Return [x, y] of the center of cell containing provided text 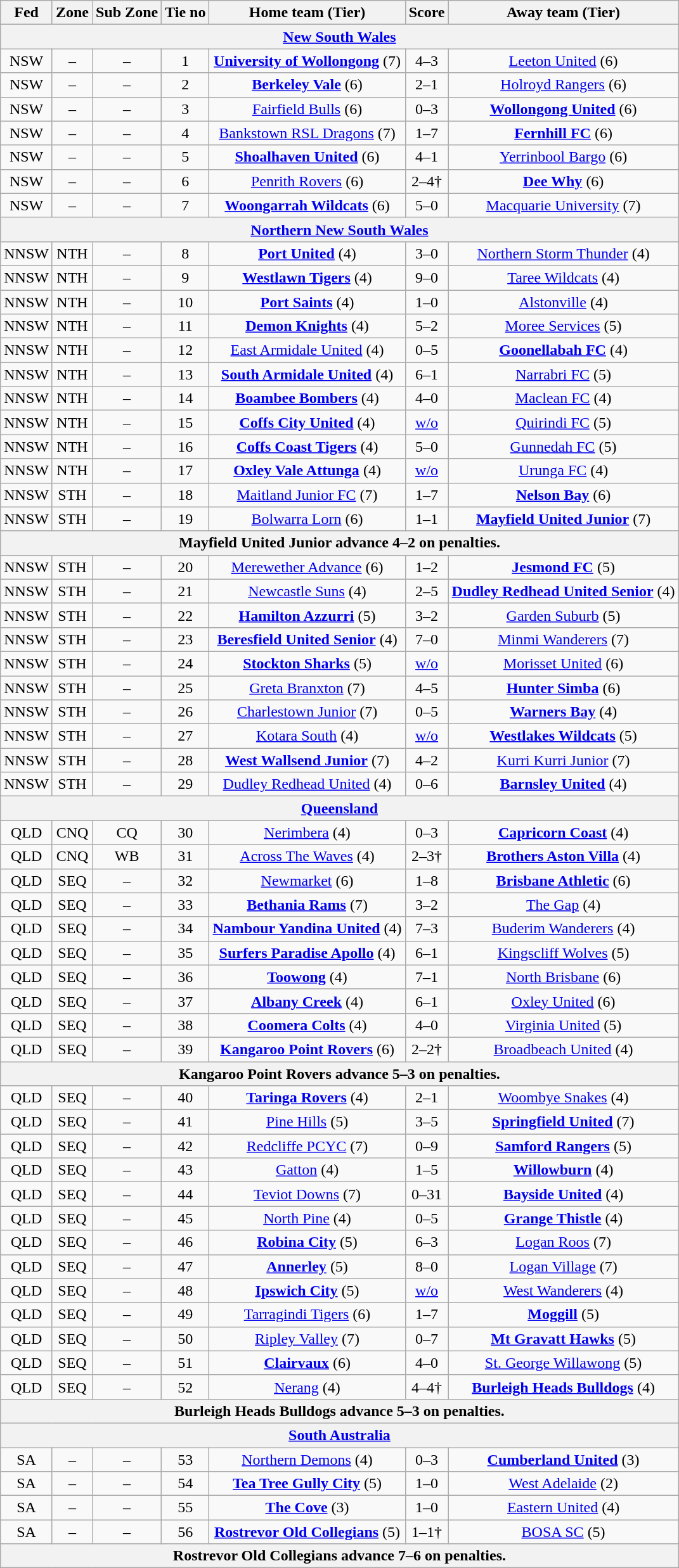
35 [185, 953]
7–3 [427, 929]
10 [185, 302]
Springfield United (7) [563, 1122]
30 [185, 832]
East Armidale United (4) [307, 350]
38 [185, 1025]
Holroyd Rangers (6) [563, 85]
Minmi Wanderers (7) [563, 639]
Buderim Wanderers (4) [563, 929]
Woongarrah Wildcats (6) [307, 205]
37 [185, 1001]
1 [185, 61]
0–9 [427, 1146]
Pine Hills (5) [307, 1122]
Leeton United (6) [563, 61]
North Pine (4) [307, 1218]
4–1 [427, 157]
44 [185, 1194]
51 [185, 1363]
Woombye Snakes (4) [563, 1098]
Fernhill FC (6) [563, 133]
48 [185, 1291]
7–1 [427, 977]
55 [185, 1508]
Brothers Aston Villa (4) [563, 857]
Narrabri FC (5) [563, 374]
32 [185, 881]
9 [185, 277]
Alstonville (4) [563, 302]
13 [185, 374]
Taringa Rovers (4) [307, 1098]
53 [185, 1459]
Dudley Redhead United (4) [307, 784]
Annerley (5) [307, 1266]
Port United (4) [307, 253]
Surfers Paradise Apollo (4) [307, 953]
19 [185, 519]
50 [185, 1339]
Gunnedah FC (5) [563, 447]
Across The Waves (4) [307, 857]
Port Saints (4) [307, 302]
Jesmond FC (5) [563, 567]
Greta Branxton (7) [307, 687]
Eastern United (4) [563, 1508]
5–2 [427, 326]
Shoalhaven United (6) [307, 157]
Bankstown RSL Dragons (7) [307, 133]
6 [185, 181]
46 [185, 1242]
40 [185, 1098]
Nelson Bay (6) [563, 495]
31 [185, 857]
20 [185, 567]
Maitland Junior FC (7) [307, 495]
Home team (Tier) [307, 13]
Newcastle Suns (4) [307, 591]
29 [185, 784]
4–2 [427, 760]
Bethania Rams (7) [307, 905]
Bayside United (4) [563, 1194]
Score [427, 13]
Coffs City United (4) [307, 423]
University of Wollongong (7) [307, 61]
Toowong (4) [307, 977]
27 [185, 736]
Rostrevor Old Collegians advance 7–6 on penalties. [340, 1556]
Tarragindi Tigers (6) [307, 1315]
1–5 [427, 1170]
Kurri Kurri Junior (7) [563, 760]
41 [185, 1122]
49 [185, 1315]
Tie no [185, 13]
Stockton Sharks (5) [307, 663]
CQ [127, 832]
25 [185, 687]
4–5 [427, 687]
Rostrevor Old Collegians (5) [307, 1532]
18 [185, 495]
Barnsley United (4) [563, 784]
2–5 [427, 591]
0–31 [427, 1194]
Coffs Coast Tigers (4) [307, 447]
4 [185, 133]
Kangaroo Point Rovers advance 5–3 on penalties. [340, 1074]
Wollongong United (6) [563, 109]
Albany Creek (4) [307, 1001]
2–4† [427, 181]
2 [185, 85]
Zone [72, 13]
33 [185, 905]
Capricorn Coast (4) [563, 832]
6–3 [427, 1242]
Yerrinbool Bargo (6) [563, 157]
Tea Tree Gully City (5) [307, 1484]
West Adelaide (2) [563, 1484]
Willowburn (4) [563, 1170]
Beresfield United Senior (4) [307, 639]
Newmarket (6) [307, 881]
1–8 [427, 881]
North Brisbane (6) [563, 977]
Taree Wildcats (4) [563, 277]
1–1 [427, 519]
Samford Rangers (5) [563, 1146]
West Wallsend Junior (7) [307, 760]
16 [185, 447]
26 [185, 712]
3–5 [427, 1122]
Bolwarra Lorn (6) [307, 519]
22 [185, 615]
21 [185, 591]
Moree Services (5) [563, 326]
7–0 [427, 639]
Merewether Advance (6) [307, 567]
Cumberland United (3) [563, 1459]
12 [185, 350]
Quirindi FC (5) [563, 423]
52 [185, 1387]
47 [185, 1266]
Boambee Bombers (4) [307, 398]
Northern Demons (4) [307, 1459]
St. George Willawong (5) [563, 1363]
5 [185, 157]
Brisbane Athletic (6) [563, 881]
2–2† [427, 1049]
Morisset United (6) [563, 663]
2–3† [427, 857]
Virginia United (5) [563, 1025]
Moggill (5) [563, 1315]
1–2 [427, 567]
1–1† [427, 1532]
Nerang (4) [307, 1387]
Maclean FC (4) [563, 398]
WB [127, 857]
Gatton (4) [307, 1170]
Kangaroo Point Rovers (6) [307, 1049]
Logan Village (7) [563, 1266]
Hamilton Azzurri (5) [307, 615]
14 [185, 398]
Garden Suburb (5) [563, 615]
Charlestown Junior (7) [307, 712]
39 [185, 1049]
Mt Gravatt Hawks (5) [563, 1339]
34 [185, 929]
New South Wales [340, 37]
0–6 [427, 784]
Oxley Vale Attunga (4) [307, 471]
4–3 [427, 61]
Oxley United (6) [563, 1001]
45 [185, 1218]
Grange Thistle (4) [563, 1218]
Away team (Tier) [563, 13]
3 [185, 109]
Clairvaux (6) [307, 1363]
43 [185, 1170]
0–7 [427, 1339]
4–4† [427, 1387]
The Cove (3) [307, 1508]
Fairfield Bulls (6) [307, 109]
Northern Storm Thunder (4) [563, 253]
Dudley Redhead United Senior (4) [563, 591]
Ipswich City (5) [307, 1291]
Nerimbera (4) [307, 832]
28 [185, 760]
7 [185, 205]
8 [185, 253]
Kingscliff Wolves (5) [563, 953]
Northern New South Wales [340, 229]
South Armidale United (4) [307, 374]
56 [185, 1532]
Dee Why (6) [563, 181]
Penrith Rovers (6) [307, 181]
Queensland [340, 808]
Teviot Downs (7) [307, 1194]
BOSA SC (5) [563, 1532]
West Wanderers (4) [563, 1291]
17 [185, 471]
Kotara South (4) [307, 736]
The Gap (4) [563, 905]
Mayfield United Junior advance 4–2 on penalties. [340, 543]
42 [185, 1146]
24 [185, 663]
Goonellabah FC (4) [563, 350]
Burleigh Heads Bulldogs (4) [563, 1387]
36 [185, 977]
Macquarie University (7) [563, 205]
Logan Roos (7) [563, 1242]
Westlawn Tigers (4) [307, 277]
Berkeley Vale (6) [307, 85]
Burleigh Heads Bulldogs advance 5–3 on penalties. [340, 1411]
Demon Knights (4) [307, 326]
Urunga FC (4) [563, 471]
Coomera Colts (4) [307, 1025]
Ripley Valley (7) [307, 1339]
23 [185, 639]
Broadbeach United (4) [563, 1049]
Robina City (5) [307, 1242]
Westlakes Wildcats (5) [563, 736]
15 [185, 423]
Mayfield United Junior (7) [563, 519]
9–0 [427, 277]
3–0 [427, 253]
Nambour Yandina United (4) [307, 929]
Hunter Simba (6) [563, 687]
Sub Zone [127, 13]
Warners Bay (4) [563, 712]
8–0 [427, 1266]
54 [185, 1484]
Fed [27, 13]
South Australia [340, 1435]
Redcliffe PCYC (7) [307, 1146]
11 [185, 326]
